Locate the cell with the specified text and output its [x, y] center coordinate. 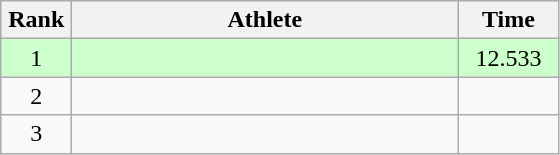
2 [36, 96]
1 [36, 58]
Athlete [265, 20]
12.533 [508, 58]
Time [508, 20]
Rank [36, 20]
3 [36, 134]
